Pinpoint the cell where the given text exists, returning its (X, Y) midpoint coordinate. 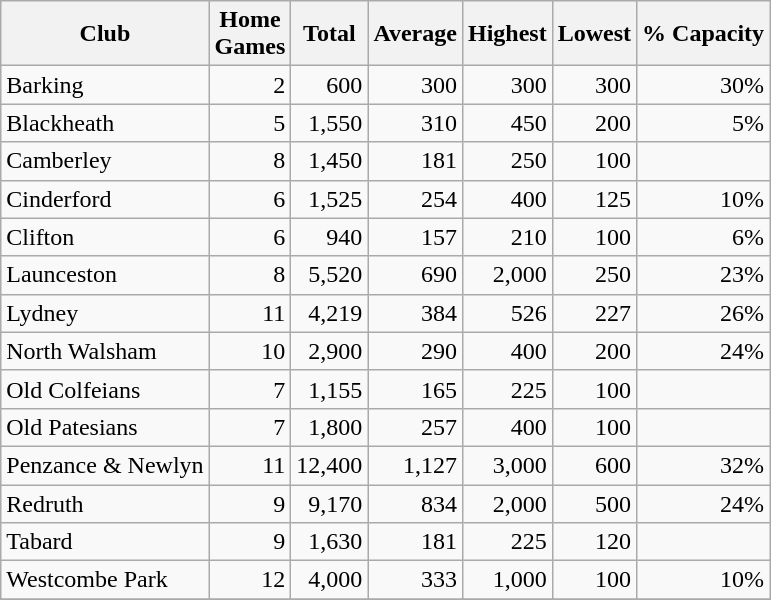
1,127 (416, 465)
Old Colfeians (105, 389)
4,000 (330, 580)
125 (594, 199)
290 (416, 351)
Average (416, 34)
165 (416, 389)
1,630 (330, 542)
Clifton (105, 237)
4,219 (330, 313)
450 (507, 123)
257 (416, 427)
1,155 (330, 389)
6% (704, 237)
Lowest (594, 34)
Total (330, 34)
120 (594, 542)
1,450 (330, 161)
1,550 (330, 123)
10 (250, 351)
690 (416, 275)
5,520 (330, 275)
% Capacity (704, 34)
Cinderford (105, 199)
3,000 (507, 465)
9,170 (330, 503)
1,000 (507, 580)
Blackheath (105, 123)
500 (594, 503)
210 (507, 237)
940 (330, 237)
1,525 (330, 199)
Redruth (105, 503)
227 (594, 313)
Penzance & Newlyn (105, 465)
Old Patesians (105, 427)
310 (416, 123)
1,800 (330, 427)
5% (704, 123)
North Walsham (105, 351)
23% (704, 275)
Launceston (105, 275)
157 (416, 237)
12 (250, 580)
32% (704, 465)
384 (416, 313)
Club (105, 34)
526 (507, 313)
Highest (507, 34)
HomeGames (250, 34)
2,900 (330, 351)
Westcombe Park (105, 580)
26% (704, 313)
254 (416, 199)
30% (704, 85)
333 (416, 580)
Lydney (105, 313)
Tabard (105, 542)
Barking (105, 85)
12,400 (330, 465)
5 (250, 123)
2 (250, 85)
Camberley (105, 161)
834 (416, 503)
